Scan for the cell matching the given text and deliver its [x, y] coordinate at center. 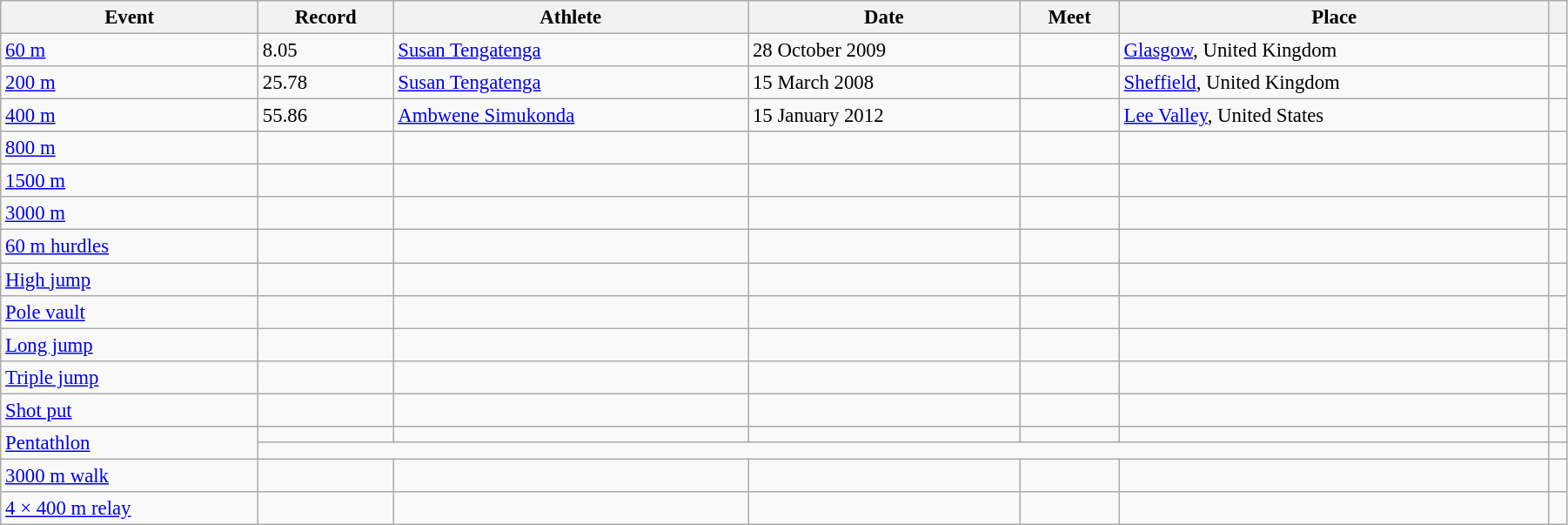
Long jump [130, 345]
Glasgow, United Kingdom [1334, 50]
3000 m [130, 213]
Pole vault [130, 312]
Triple jump [130, 377]
3000 m walk [130, 475]
Record [325, 17]
Shot put [130, 410]
Event [130, 17]
Meet [1069, 17]
60 m [130, 50]
200 m [130, 83]
1500 m [130, 181]
28 October 2009 [884, 50]
60 m hurdles [130, 246]
Athlete [571, 17]
400 m [130, 116]
800 m [130, 148]
High jump [130, 279]
15 January 2012 [884, 116]
Date [884, 17]
55.86 [325, 116]
Pentathlon [130, 443]
Ambwene Simukonda [571, 116]
8.05 [325, 50]
4 × 400 m relay [130, 508]
Place [1334, 17]
Sheffield, United Kingdom [1334, 83]
Lee Valley, United States [1334, 116]
25.78 [325, 83]
15 March 2008 [884, 83]
